Pinpoint the cell where the given text exists, returning its [x, y] midpoint coordinate. 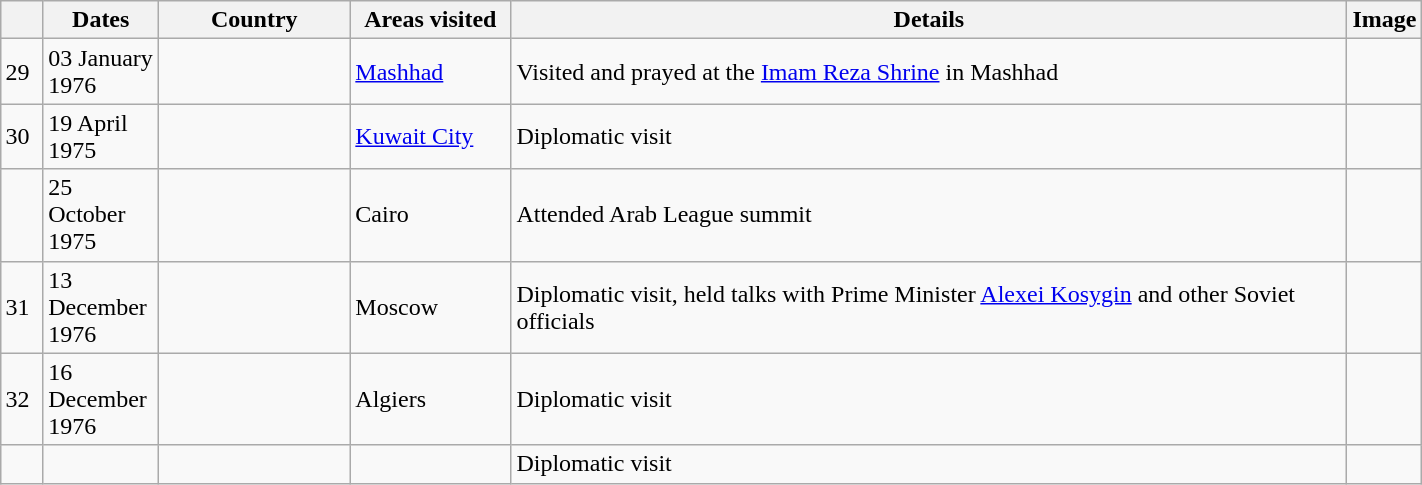
Attended Arab League summit [929, 215]
Details [929, 20]
13 December 1976 [101, 307]
31 [22, 307]
Image [1384, 20]
30 [22, 136]
29 [22, 72]
Algiers [430, 399]
Country [254, 20]
32 [22, 399]
19 April 1975 [101, 136]
Mashhad [430, 72]
25 October 1975 [101, 215]
Diplomatic visit, held talks with Prime Minister Alexei Kosygin and other Soviet officials [929, 307]
Dates [101, 20]
Areas visited [430, 20]
03 January 1976 [101, 72]
Visited and prayed at the Imam Reza Shrine in Mashhad [929, 72]
Moscow [430, 307]
Cairo [430, 215]
Kuwait City [430, 136]
16 December 1976 [101, 399]
